Output the (X, Y) coordinate of the center of the cell containing the given text.  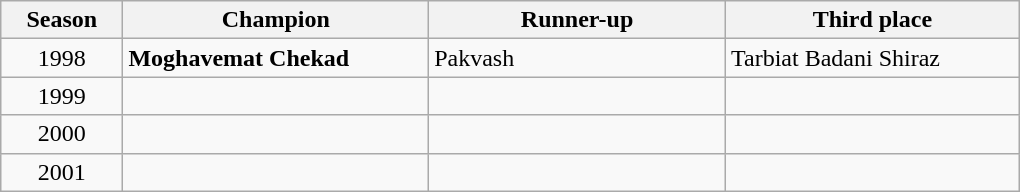
Champion (276, 20)
Season (62, 20)
2000 (62, 134)
2001 (62, 172)
1999 (62, 96)
Pakvash (578, 58)
1998 (62, 58)
Tarbiat Badani Shiraz (873, 58)
Third place (873, 20)
Moghavemat Chekad (276, 58)
Runner-up (578, 20)
